Pinpoint the cell where the given text exists, returning its [x, y] midpoint coordinate. 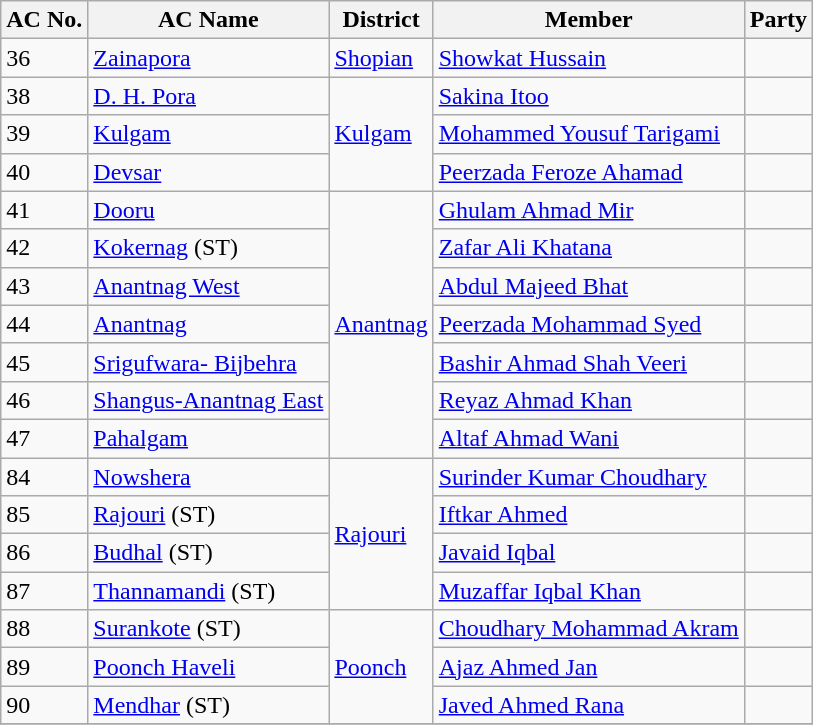
85 [44, 515]
Pahalgam [208, 438]
Muzaffar Iqbal Khan [588, 591]
District [381, 20]
39 [44, 134]
Zainapora [208, 58]
41 [44, 210]
Anantnag West [208, 286]
Javed Ahmed Rana [588, 705]
Bashir Ahmad Shah Veeri [588, 362]
88 [44, 629]
Budhal (ST) [208, 553]
40 [44, 172]
Party [778, 20]
44 [44, 324]
AC Name [208, 20]
Sakina Itoo [588, 96]
Iftkar Ahmed [588, 515]
Shopian [381, 58]
Thannamandi (ST) [208, 591]
Javaid Iqbal [588, 553]
Shangus-Anantnag East [208, 400]
Mendhar (ST) [208, 705]
Poonch Haveli [208, 667]
Peerzada Mohammad Syed [588, 324]
45 [44, 362]
89 [44, 667]
90 [44, 705]
47 [44, 438]
Choudhary Mohammad Akram [588, 629]
46 [44, 400]
Member [588, 20]
Dooru [208, 210]
AC No. [44, 20]
84 [44, 477]
Devsar [208, 172]
Ajaz Ahmed Jan [588, 667]
Nowshera [208, 477]
87 [44, 591]
Zafar Ali Khatana [588, 248]
Abdul Majeed Bhat [588, 286]
36 [44, 58]
Mohammed Yousuf Tarigami [588, 134]
43 [44, 286]
Surinder Kumar Choudhary [588, 477]
Showkat Hussain [588, 58]
Poonch [381, 667]
Rajouri (ST) [208, 515]
Rajouri [381, 534]
38 [44, 96]
Ghulam Ahmad Mir [588, 210]
Peerzada Feroze Ahamad [588, 172]
Surankote (ST) [208, 629]
Reyaz Ahmad Khan [588, 400]
Kokernag (ST) [208, 248]
D. H. Pora [208, 96]
Srigufwara- Bijbehra [208, 362]
Altaf Ahmad Wani [588, 438]
42 [44, 248]
86 [44, 553]
